Extract the [x, y] coordinate from the center of the cell holding the provided text.  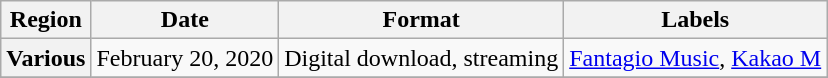
February 20, 2020 [185, 58]
Format [422, 20]
Region [46, 20]
Date [185, 20]
Labels [696, 20]
Fantagio Music, Kakao M [696, 58]
Digital download, streaming [422, 58]
Various [46, 58]
